Scan for the cell matching the given text and deliver its [x, y] coordinate at center. 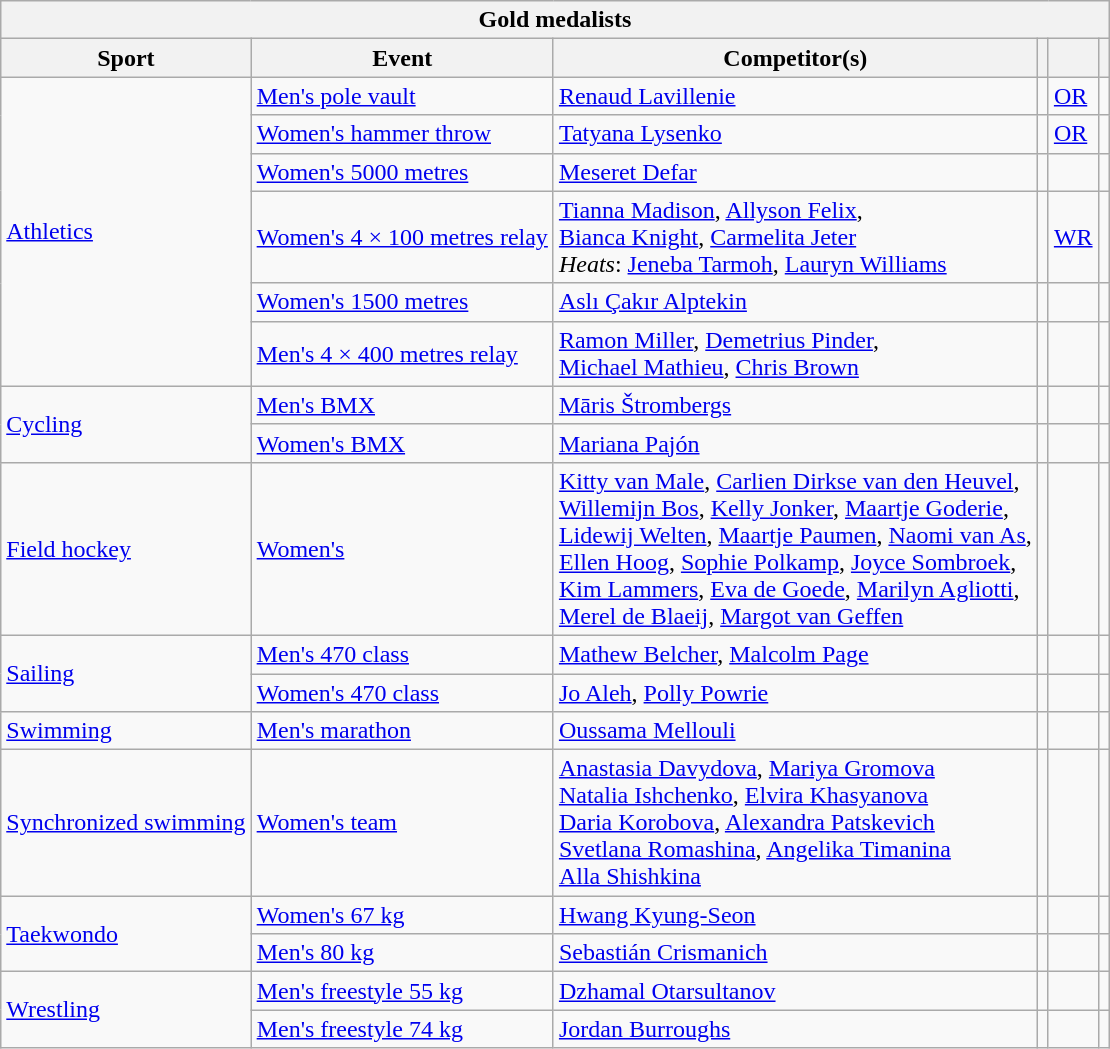
Athletics [126, 232]
Aslı Çakır Alptekin [795, 302]
Competitor(s) [795, 58]
Event [402, 58]
Women's 5000 metres [402, 172]
Women's 4 × 100 metres relay [402, 237]
Women's 67 kg [402, 915]
Cycling [126, 424]
Tianna Madison, Allyson Felix,Bianca Knight, Carmelita JeterHeats: Jeneba Tarmoh, Lauryn Williams [795, 237]
Men's freestyle 55 kg [402, 991]
Tatyana Lysenko [795, 134]
Sailing [126, 673]
Oussama Mellouli [795, 731]
Men's BMX [402, 405]
WR [1073, 237]
Dzhamal Otarsultanov [795, 991]
Ramon Miller, Demetrius Pinder, Michael Mathieu, Chris Brown [795, 354]
Mathew Belcher, Malcolm Page [795, 654]
Synchronized swimming [126, 823]
Men's 4 × 400 metres relay [402, 354]
Women's BMX [402, 443]
Jordan Burroughs [795, 1029]
Women's [402, 548]
Field hockey [126, 548]
Māris Štrombergs [795, 405]
Hwang Kyung-Seon [795, 915]
Men's freestyle 74 kg [402, 1029]
Sebastián Crismanich [795, 953]
Swimming [126, 731]
Men's marathon [402, 731]
Wrestling [126, 1010]
Women's 1500 metres [402, 302]
Sport [126, 58]
Men's pole vault [402, 96]
Gold medalists [555, 20]
Women's 470 class [402, 693]
Jo Aleh, Polly Powrie [795, 693]
Taekwondo [126, 934]
Women's hammer throw [402, 134]
Men's 80 kg [402, 953]
Women's team [402, 823]
Men's 470 class [402, 654]
Meseret Defar [795, 172]
Mariana Pajón [795, 443]
Renaud Lavillenie [795, 96]
